Locate the cell with the specified text and output its (x, y) center coordinate. 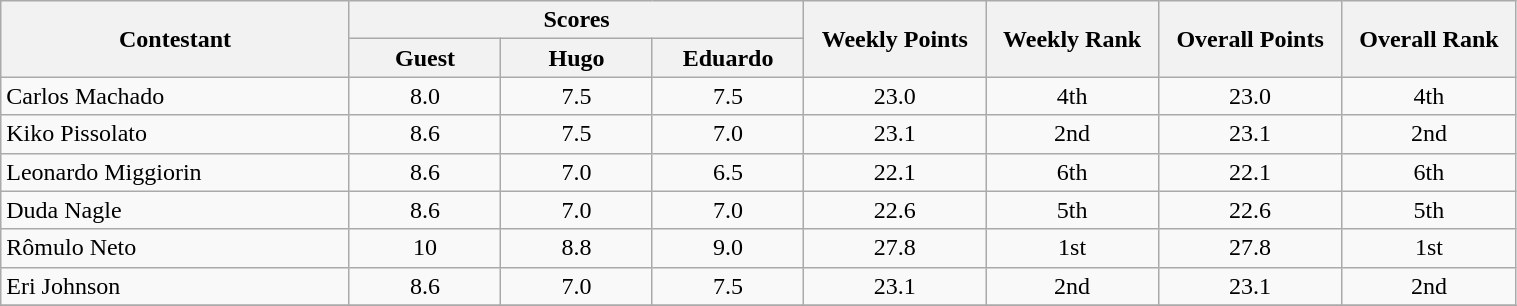
Eri Johnson (175, 286)
Weekly Points (895, 39)
8.0 (425, 96)
Overall Rank (1429, 39)
Leonardo Miggiorin (175, 172)
8.8 (577, 248)
10 (425, 248)
Carlos Machado (175, 96)
Scores (576, 20)
Hugo (577, 58)
Kiko Pissolato (175, 134)
Rômulo Neto (175, 248)
Contestant (175, 39)
Guest (425, 58)
Overall Points (1250, 39)
9.0 (728, 248)
Weekly Rank (1072, 39)
Eduardo (728, 58)
6.5 (728, 172)
Duda Nagle (175, 210)
